Find where the given text appears and provide that cell's center as [x, y] coordinate. 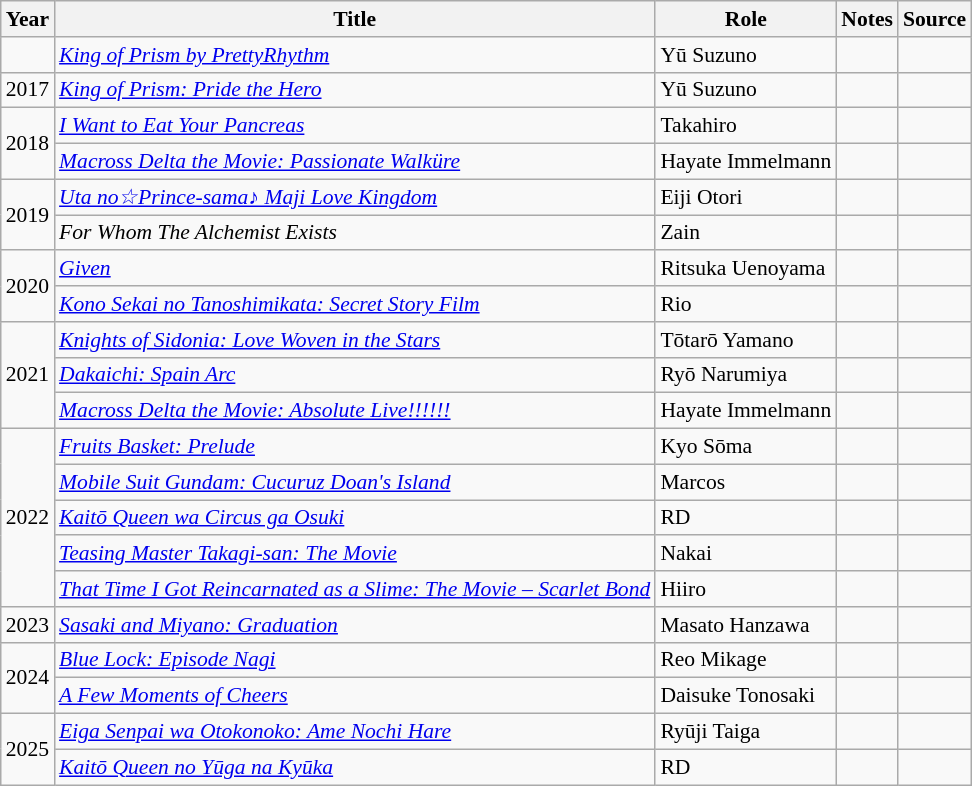
Takahiro [746, 126]
Uta no☆Prince-sama♪ Maji Love Kingdom [354, 197]
Fruits Basket: Prelude [354, 447]
2022 [28, 518]
Daisuke Tonosaki [746, 696]
Kyo Sōma [746, 447]
2024 [28, 678]
Hiiro [746, 589]
That Time I Got Reincarnated as a Slime: The Movie – Scarlet Bond [354, 589]
Ryūji Taiga [746, 732]
Teasing Master Takagi-san: The Movie [354, 554]
Title [354, 19]
King of Prism by PrettyRhythm [354, 55]
I Want to Eat Your Pancreas [354, 126]
Notes [867, 19]
For Whom The Alchemist Exists [354, 233]
Tōtarō Yamano [746, 340]
Eiga Senpai wa Otokonoko: Ame Nochi Hare [354, 732]
A Few Moments of Cheers [354, 696]
Macross Delta the Movie: Absolute Live!!!!!! [354, 411]
Year [28, 19]
2020 [28, 286]
2019 [28, 214]
Source [934, 19]
Dakaichi: Spain Arc [354, 375]
Nakai [746, 554]
Marcos [746, 482]
Ritsuka Uenoyama [746, 269]
Given [354, 269]
Rio [746, 304]
Kaitō Queen no Yūga na Kyūka [354, 767]
Sasaki and Miyano: Graduation [354, 625]
Knights of Sidonia: Love Woven in the Stars [354, 340]
Macross Delta the Movie: Passionate Walküre [354, 162]
2018 [28, 144]
2017 [28, 90]
Role [746, 19]
Kono Sekai no Tanoshimikata: Secret Story Film [354, 304]
2021 [28, 376]
2023 [28, 625]
Kaitō Queen wa Circus ga Osuki [354, 518]
2025 [28, 750]
Eiji Otori [746, 197]
Ryō Narumiya [746, 375]
Zain [746, 233]
Reo Mikage [746, 660]
Mobile Suit Gundam: Cucuruz Doan's Island [354, 482]
Blue Lock: Episode Nagi [354, 660]
Masato Hanzawa [746, 625]
King of Prism: Pride the Hero [354, 90]
